For the text-containing cell, return its midpoint in [x, y] coordinate format. 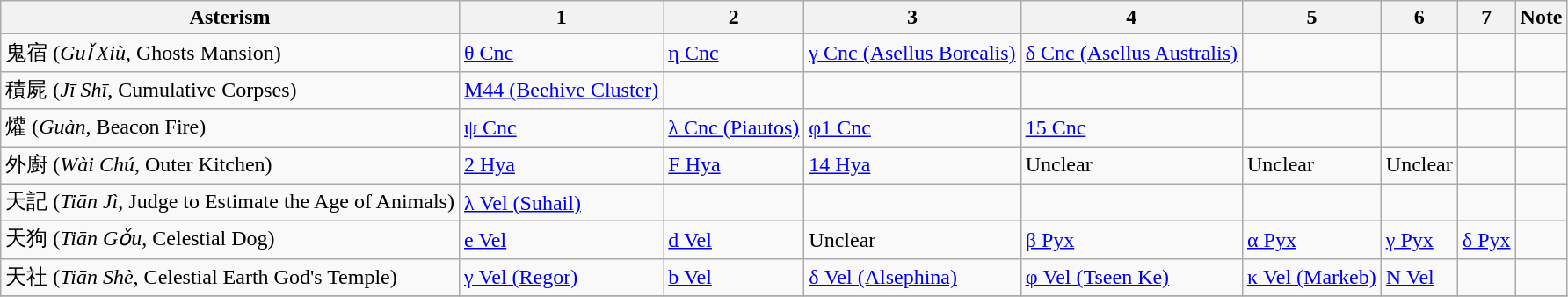
b Vel [734, 278]
φ1 Cnc [912, 128]
η Cnc [734, 53]
γ Cnc (Asellus Borealis) [912, 53]
天狗 (Tiān Gǒu, Celestial Dog) [230, 241]
α Pyx [1311, 241]
Asterism [230, 18]
鬼宿 (Guǐ Xiù, Ghosts Mansion) [230, 53]
F Hya [734, 165]
κ Vel (Markeb) [1311, 278]
β Pyx [1131, 241]
Note [1542, 18]
λ Cnc (Piautos) [734, 128]
M44 (Beehive Cluster) [561, 90]
14 Hya [912, 165]
2 [734, 18]
外廚 (Wài Chú, Outer Kitchen) [230, 165]
4 [1131, 18]
爟 (Guàn, Beacon Fire) [230, 128]
N Vel [1419, 278]
γ Vel (Regor) [561, 278]
6 [1419, 18]
δ Vel (Alsephina) [912, 278]
15 Cnc [1131, 128]
φ Vel (Tseen Ke) [1131, 278]
ψ Cnc [561, 128]
積屍 (Jī Shī, Cumulative Corpses) [230, 90]
e Vel [561, 241]
3 [912, 18]
δ Pyx [1486, 241]
1 [561, 18]
d Vel [734, 241]
θ Cnc [561, 53]
λ Vel (Suhail) [561, 202]
γ Pyx [1419, 241]
天記 (Tiān Jì, Judge to Estimate the Age of Animals) [230, 202]
5 [1311, 18]
天社 (Tiān Shè, Celestial Earth God's Temple) [230, 278]
7 [1486, 18]
2 Hya [561, 165]
δ Cnc (Asellus Australis) [1131, 53]
